Search for the cell housing the specified text and yield its [X, Y] center coordinate. 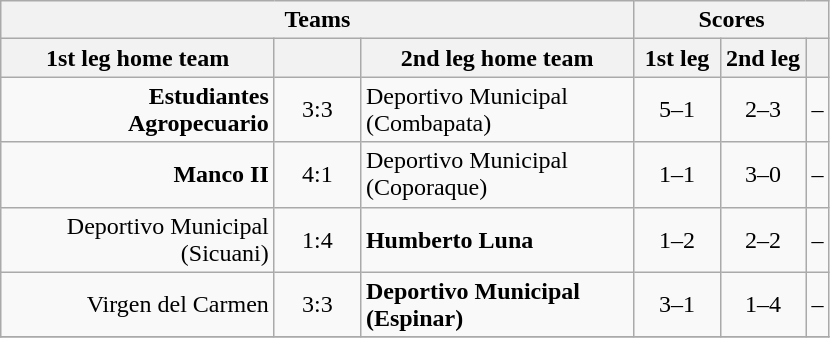
1–1 [677, 174]
Deportivo Municipal (Coporaque) [497, 174]
1st leg home team [138, 58]
1–2 [677, 240]
1:4 [317, 240]
2–2 [763, 240]
Humberto Luna [497, 240]
Scores [732, 20]
Deportivo Municipal (Combapata) [497, 110]
1st leg [677, 58]
4:1 [317, 174]
2–3 [763, 110]
Deportivo Municipal (Espinar) [497, 304]
5–1 [677, 110]
Virgen del Carmen [138, 304]
Deportivo Municipal (Sicuani) [138, 240]
Teams [318, 20]
3–0 [763, 174]
3–1 [677, 304]
Manco II [138, 174]
2nd leg home team [497, 58]
2nd leg [763, 58]
Estudiantes Agropecuario [138, 110]
1–4 [763, 304]
